Locate the cell with the specified text and output its (X, Y) center coordinate. 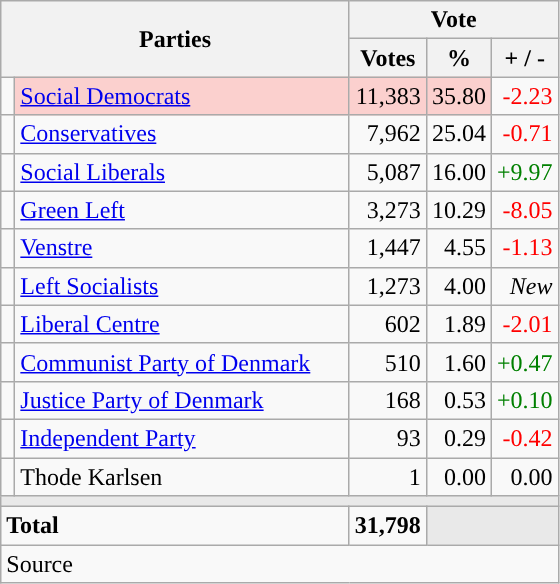
1 (388, 477)
35.80 (458, 96)
-2.23 (524, 96)
-0.71 (524, 134)
+9.97 (524, 172)
4.55 (458, 248)
31,798 (388, 526)
93 (388, 438)
Venstre (182, 248)
-8.05 (524, 210)
% (458, 58)
+0.10 (524, 400)
1,273 (388, 286)
3,273 (388, 210)
Independent Party (182, 438)
Liberal Centre (182, 324)
Thode Karlsen (182, 477)
10.29 (458, 210)
4.00 (458, 286)
Source (280, 564)
-2.01 (524, 324)
Green Left (182, 210)
510 (388, 362)
602 (388, 324)
Social Democrats (182, 96)
1.89 (458, 324)
0.53 (458, 400)
Votes (388, 58)
Left Socialists (182, 286)
Parties (176, 39)
11,383 (388, 96)
Social Liberals (182, 172)
Vote (454, 20)
+0.47 (524, 362)
7,962 (388, 134)
New (524, 286)
-1.13 (524, 248)
Total (176, 526)
168 (388, 400)
16.00 (458, 172)
Justice Party of Denmark (182, 400)
Communist Party of Denmark (182, 362)
1,447 (388, 248)
-0.42 (524, 438)
1.60 (458, 362)
Conservatives (182, 134)
5,087 (388, 172)
+ / - (524, 58)
25.04 (458, 134)
0.29 (458, 438)
